Locate the cell with the specified text and output its (X, Y) center coordinate. 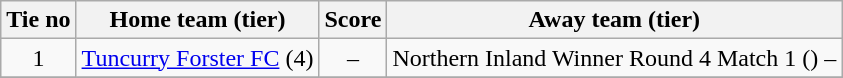
Tuncurry Forster FC (4) (198, 58)
Score (353, 20)
Northern Inland Winner Round 4 Match 1 () – (614, 58)
Away team (tier) (614, 20)
1 (38, 58)
Tie no (38, 20)
Home team (tier) (198, 20)
– (353, 58)
